Pinpoint the cell where the given text exists, returning its [X, Y] midpoint coordinate. 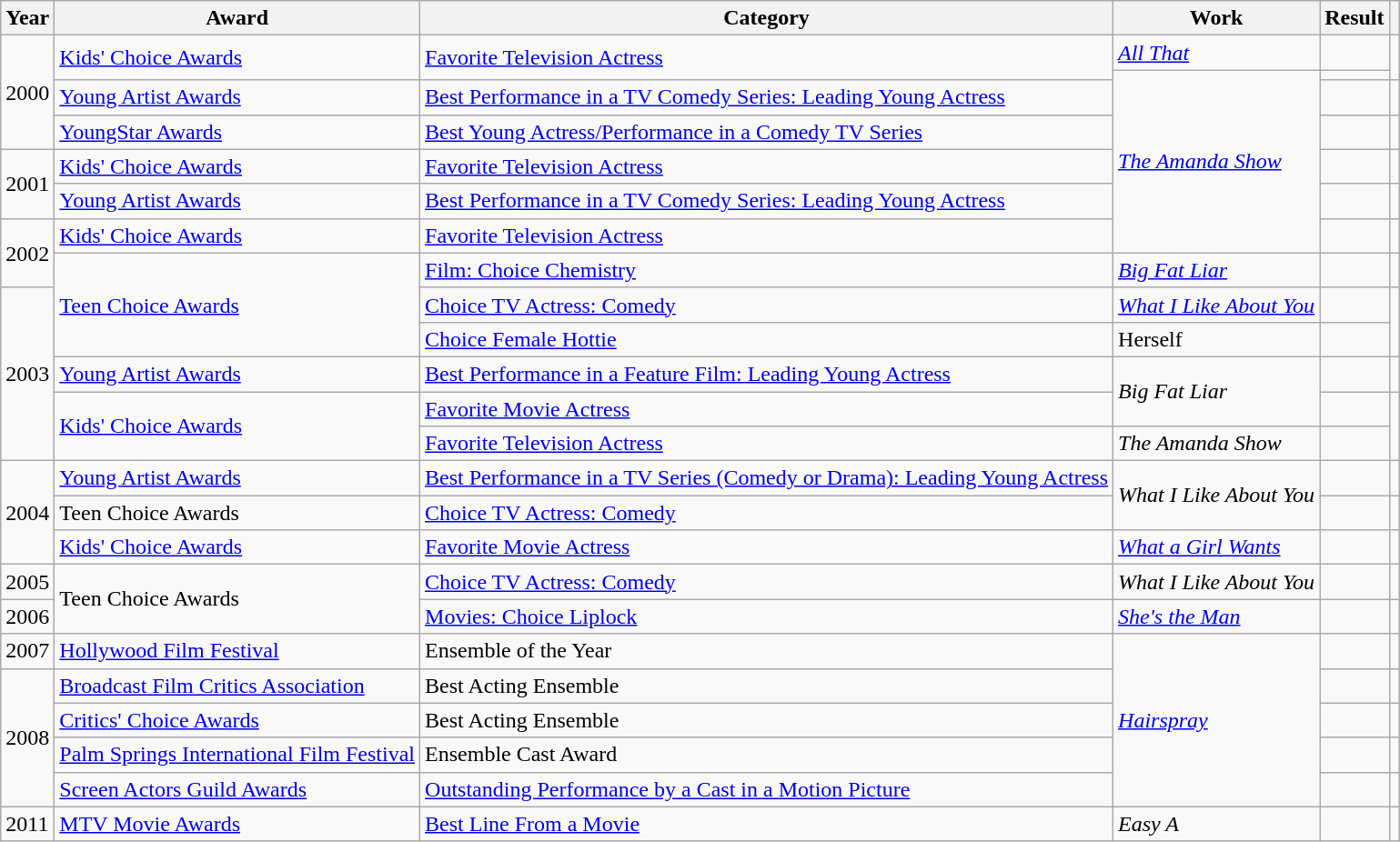
2005 [27, 582]
She's the Man [1217, 616]
Easy A [1217, 824]
Broadcast Film Critics Association [237, 686]
2011 [27, 824]
Hairspray [1217, 720]
MTV Movie Awards [237, 824]
2006 [27, 616]
2000 [27, 93]
2004 [27, 513]
Critics' Choice Awards [237, 720]
2001 [27, 184]
Ensemble Cast Award [767, 755]
Work [1217, 18]
Film: Choice Chemistry [767, 270]
2008 [27, 737]
2003 [27, 374]
Herself [1217, 339]
Hollywood Film Festival [237, 651]
2002 [27, 253]
YoungStar Awards [237, 132]
2007 [27, 651]
Palm Springs International Film Festival [237, 755]
Best Young Actress/Performance in a Comedy TV Series [767, 132]
Movies: Choice Liplock [767, 616]
Best Performance in a TV Series (Comedy or Drama): Leading Young Actress [767, 478]
Best Line From a Movie [767, 824]
What a Girl Wants [1217, 547]
Outstanding Performance by a Cast in a Motion Picture [767, 789]
All That [1217, 53]
Award [237, 18]
Ensemble of the Year [767, 651]
Category [767, 18]
Result [1355, 18]
Choice Female Hottie [767, 339]
Screen Actors Guild Awards [237, 789]
Year [27, 18]
Best Performance in a Feature Film: Leading Young Actress [767, 374]
